Identify which cell holds the provided text, then report its [x, y] central coordinate. 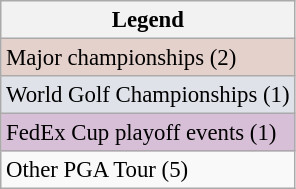
World Golf Championships (1) [148, 95]
FedEx Cup playoff events (1) [148, 133]
Major championships (2) [148, 58]
Legend [148, 20]
Other PGA Tour (5) [148, 170]
